Locate the cell with the specified text and output its (x, y) center coordinate. 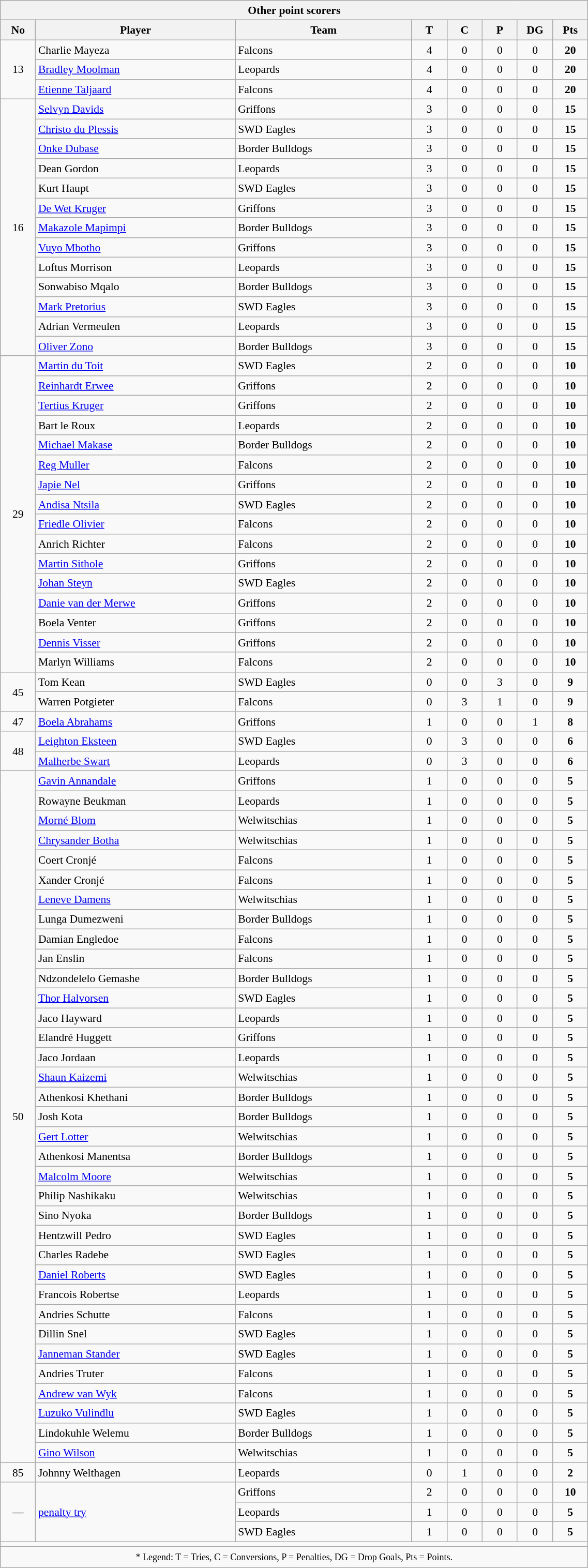
Reg Muller (135, 465)
Michael Makase (135, 445)
Xander Cronjé (135, 880)
Coert Cronjé (135, 860)
Onke Dubase (135, 149)
Christo du Plessis (135, 129)
Pts (570, 30)
Other point scorers (294, 10)
Loftus Morrison (135, 267)
Player (135, 30)
Charles Radebe (135, 1255)
45 (18, 692)
No (18, 30)
T (429, 30)
Marlyn Williams (135, 662)
Reinhardt Erwee (135, 386)
Jaco Jordaan (135, 1058)
Rowayne Beukman (135, 801)
13 (18, 70)
Thor Halvorsen (135, 998)
Jaco Hayward (135, 1018)
Bradley Moolman (135, 70)
Lindokuhle Welemu (135, 1433)
Francois Robertse (135, 1294)
Dillin Snel (135, 1334)
Kurt Haupt (135, 188)
48 (18, 751)
Vuyo Mbotho (135, 248)
Shaun Kaizemi (135, 1077)
Oliver Zono (135, 346)
85 (18, 1472)
Luzuko Vulindlu (135, 1413)
Warren Potgieter (135, 702)
* Legend: T = Tries, C = Conversions, P = Penalties, DG = Drop Goals, Pts = Points. (294, 1557)
Andrew van Wyk (135, 1393)
50 (18, 1117)
Morné Blom (135, 820)
C (464, 30)
Team (324, 30)
Makazole Mapimpi (135, 228)
Chrysander Botha (135, 840)
16 (18, 228)
Bart le Roux (135, 425)
DG (535, 30)
Tertius Kruger (135, 405)
Elandré Huggett (135, 1038)
Josh Kota (135, 1117)
Boela Abrahams (135, 721)
Etienne Taljaard (135, 89)
Philip Nashikaku (135, 1196)
Athenkosi Manentsa (135, 1156)
29 (18, 514)
Friedle Olivier (135, 524)
Leneve Damens (135, 899)
Leighton Eksteen (135, 742)
Martin Sithole (135, 564)
Daniel Roberts (135, 1275)
Hentzwill Pedro (135, 1235)
Andries Schutte (135, 1315)
Japie Nel (135, 485)
Malcolm Moore (135, 1176)
Dean Gordon (135, 169)
De Wet Kruger (135, 208)
Boela Venter (135, 623)
8 (570, 721)
Tom Kean (135, 682)
Sino Nyoka (135, 1216)
Damian Engledoe (135, 939)
Selvyn Davids (135, 109)
P (500, 30)
penalty try (135, 1512)
47 (18, 721)
Gino Wilson (135, 1453)
Mark Pretorius (135, 307)
Gert Lotter (135, 1137)
Sonwabiso Mqalo (135, 287)
Gavin Annandale (135, 781)
Johan Steyn (135, 583)
Dennis Visser (135, 643)
Ndzondelelo Gemashe (135, 978)
Jan Enslin (135, 959)
Athenkosi Khethani (135, 1097)
Charlie Mayeza (135, 50)
Andries Truter (135, 1374)
Johnny Welthagen (135, 1472)
Malherbe Swart (135, 761)
Martin du Toit (135, 366)
Lunga Dumezweni (135, 919)
Janneman Stander (135, 1354)
Andisa Ntsila (135, 504)
— (18, 1512)
Anrich Richter (135, 544)
Danie van der Merwe (135, 603)
Adrian Vermeulen (135, 326)
